For the text-containing cell, return its midpoint in (X, Y) coordinate format. 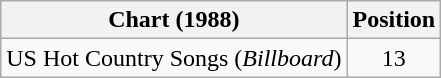
US Hot Country Songs (Billboard) (174, 58)
Chart (1988) (174, 20)
Position (394, 20)
13 (394, 58)
